Scan for the cell matching the given text and deliver its (x, y) coordinate at center. 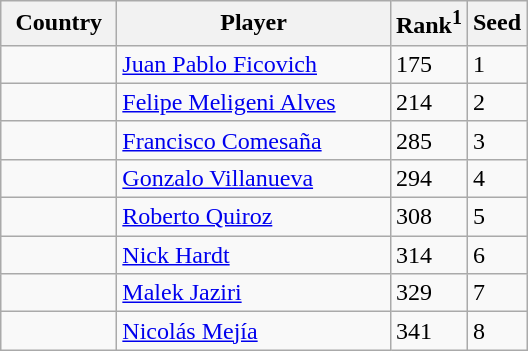
Roberto Quiroz (254, 217)
Francisco Comesaña (254, 140)
8 (496, 331)
5 (496, 217)
6 (496, 255)
Nick Hardt (254, 255)
308 (428, 217)
4 (496, 178)
Rank1 (428, 24)
Country (59, 24)
214 (428, 102)
Gonzalo Villanueva (254, 178)
7 (496, 293)
1 (496, 64)
329 (428, 293)
Felipe Meligeni Alves (254, 102)
Malek Jaziri (254, 293)
Nicolás Mejía (254, 331)
3 (496, 140)
2 (496, 102)
285 (428, 140)
341 (428, 331)
175 (428, 64)
314 (428, 255)
Juan Pablo Ficovich (254, 64)
294 (428, 178)
Seed (496, 24)
Player (254, 24)
